Output the [x, y] coordinate of the center of the cell containing the given text.  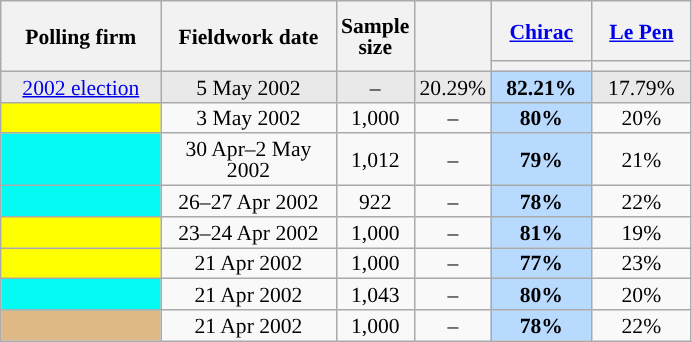
Chirac [541, 31]
26–27 Apr 2002 [248, 202]
23% [641, 264]
Le Pen [641, 31]
3 May 2002 [248, 118]
23–24 Apr 2002 [248, 232]
Fieldwork date [248, 36]
79% [541, 160]
Polling firm [81, 36]
922 [375, 202]
77% [541, 264]
81% [541, 232]
82.21% [541, 86]
19% [641, 232]
17.79% [641, 86]
5 May 2002 [248, 86]
1,043 [375, 294]
Samplesize [375, 36]
20.29% [452, 86]
2002 election [81, 86]
30 Apr–2 May 2002 [248, 160]
1,012 [375, 160]
21% [641, 160]
